Output the [X, Y] coordinate of the center of the cell containing the given text.  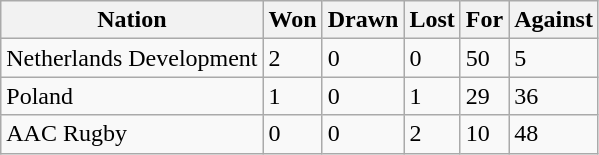
36 [554, 96]
48 [554, 134]
AAC Rugby [132, 134]
Lost [432, 20]
29 [484, 96]
10 [484, 134]
Drawn [363, 20]
Poland [132, 96]
Netherlands Development [132, 58]
Won [292, 20]
50 [484, 58]
Against [554, 20]
5 [554, 58]
Nation [132, 20]
For [484, 20]
